Return [x, y] of the center of cell containing provided text 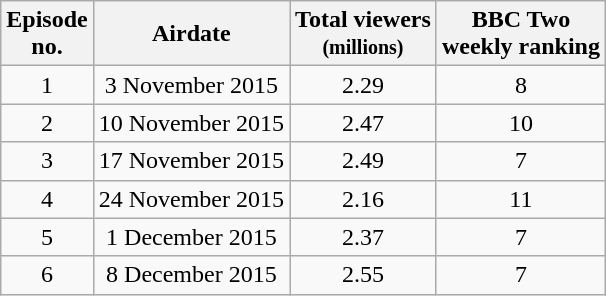
2.47 [364, 123]
8 December 2015 [191, 275]
Episodeno. [47, 34]
24 November 2015 [191, 199]
5 [47, 237]
6 [47, 275]
2.49 [364, 161]
1 December 2015 [191, 237]
2.37 [364, 237]
3 [47, 161]
2 [47, 123]
3 November 2015 [191, 85]
8 [520, 85]
Airdate [191, 34]
1 [47, 85]
2.16 [364, 199]
4 [47, 199]
10 [520, 123]
10 November 2015 [191, 123]
2.29 [364, 85]
BBC Twoweekly ranking [520, 34]
Total viewers(millions) [364, 34]
11 [520, 199]
17 November 2015 [191, 161]
2.55 [364, 275]
